Pinpoint the cell where the given text exists, returning its (x, y) midpoint coordinate. 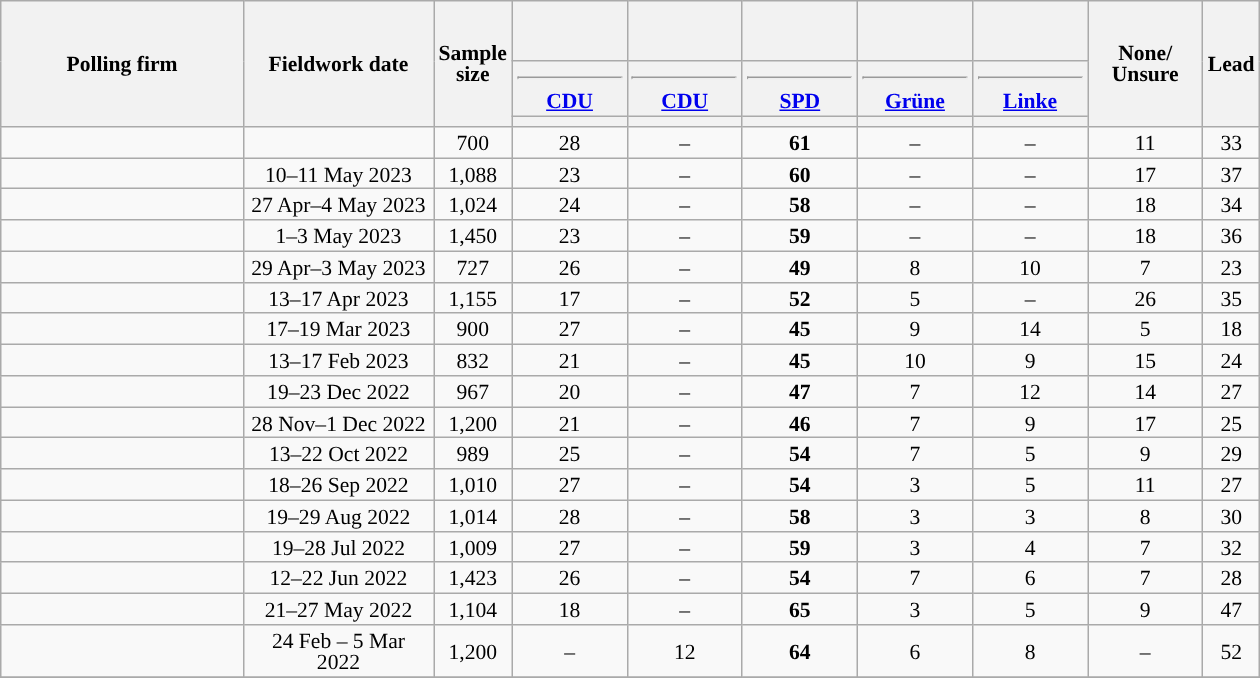
1,104 (473, 610)
17–19 Mar 2023 (338, 330)
19–23 Dec 2022 (338, 392)
Samplesize (473, 64)
967 (473, 392)
13–22 Oct 2022 (338, 454)
61 (800, 142)
34 (1232, 204)
1–3 May 2023 (338, 236)
1,423 (473, 578)
64 (800, 651)
13–17 Feb 2023 (338, 360)
1,010 (473, 484)
29 Apr–3 May 2023 (338, 266)
SPD (800, 89)
19–29 Aug 2022 (338, 516)
989 (473, 454)
27 Apr–4 May 2023 (338, 204)
832 (473, 360)
4 (1030, 548)
21–27 May 2022 (338, 610)
20 (570, 392)
1,014 (473, 516)
46 (800, 422)
Lead (1232, 64)
37 (1232, 174)
60 (800, 174)
49 (800, 266)
36 (1232, 236)
12–22 Jun 2022 (338, 578)
18–26 Sep 2022 (338, 484)
29 (1232, 454)
30 (1232, 516)
Linke (1030, 89)
32 (1232, 548)
1,450 (473, 236)
727 (473, 266)
35 (1232, 298)
None/Unsure (1146, 64)
15 (1146, 360)
28 Nov–1 Dec 2022 (338, 422)
1,009 (473, 548)
1,155 (473, 298)
24 Feb – 5 Mar 2022 (338, 651)
700 (473, 142)
33 (1232, 142)
19–28 Jul 2022 (338, 548)
65 (800, 610)
900 (473, 330)
1,088 (473, 174)
Fieldwork date (338, 64)
10–11 May 2023 (338, 174)
13–17 Apr 2023 (338, 298)
Polling firm (122, 64)
Grüne (914, 89)
1,024 (473, 204)
